Extract the [x, y] coordinate from the center of the cell holding the provided text.  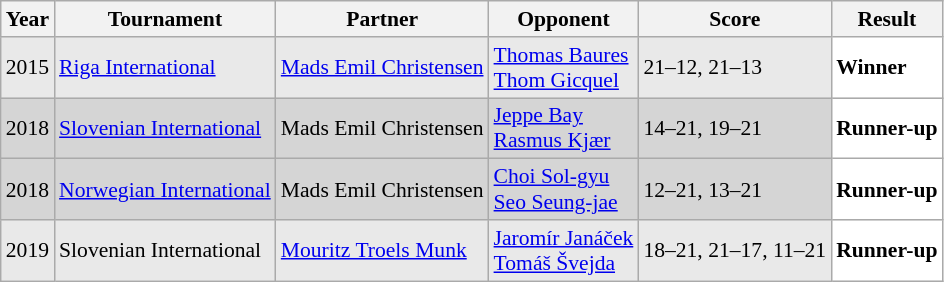
Riga International [165, 68]
14–21, 19–21 [734, 128]
Thomas Baures Thom Gicquel [564, 68]
Score [734, 19]
Mouritz Troels Munk [382, 250]
Winner [886, 68]
Jaromír Janáček Tomáš Švejda [564, 250]
Norwegian International [165, 190]
Year [28, 19]
Opponent [564, 19]
Tournament [165, 19]
Partner [382, 19]
2015 [28, 68]
Choi Sol-gyu Seo Seung-jae [564, 190]
18–21, 21–17, 11–21 [734, 250]
2019 [28, 250]
Result [886, 19]
12–21, 13–21 [734, 190]
Jeppe Bay Rasmus Kjær [564, 128]
21–12, 21–13 [734, 68]
